Locate the cell with the specified text and output its [X, Y] center coordinate. 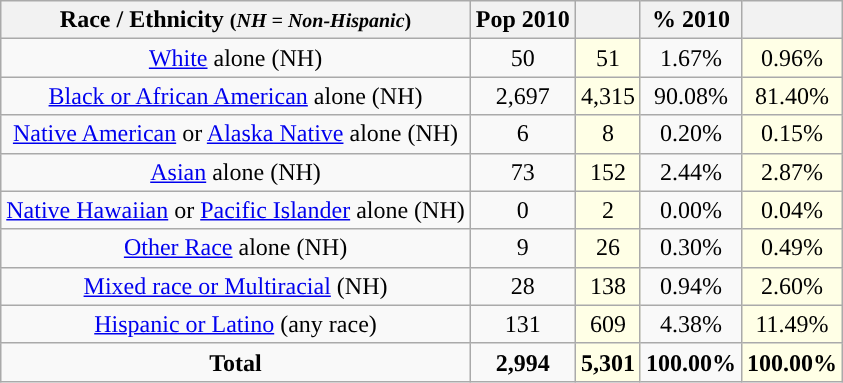
0.94% [690, 286]
51 [608, 58]
Mixed race or Multiracial (NH) [236, 286]
11.49% [792, 324]
50 [522, 58]
0.00% [690, 210]
Other Race alone (NH) [236, 248]
Native Hawaiian or Pacific Islander alone (NH) [236, 210]
2.44% [690, 172]
1.67% [690, 58]
8 [608, 134]
2 [608, 210]
152 [608, 172]
Pop 2010 [522, 20]
2,994 [522, 362]
4.38% [690, 324]
4,315 [608, 96]
0.20% [690, 134]
Race / Ethnicity (NH = Non-Hispanic) [236, 20]
Black or African American alone (NH) [236, 96]
9 [522, 248]
White alone (NH) [236, 58]
131 [522, 324]
28 [522, 286]
Asian alone (NH) [236, 172]
0.96% [792, 58]
0.04% [792, 210]
0.49% [792, 248]
2.60% [792, 286]
Total [236, 362]
81.40% [792, 96]
0.30% [690, 248]
2,697 [522, 96]
6 [522, 134]
% 2010 [690, 20]
138 [608, 286]
609 [608, 324]
0.15% [792, 134]
Native American or Alaska Native alone (NH) [236, 134]
5,301 [608, 362]
73 [522, 172]
90.08% [690, 96]
0 [522, 210]
26 [608, 248]
Hispanic or Latino (any race) [236, 324]
2.87% [792, 172]
